Determine the (X, Y) coordinate at the center of the cell enclosing the given text.  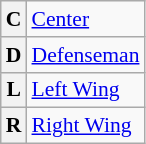
R (14, 126)
Center (85, 19)
L (14, 90)
Defenseman (85, 55)
Right Wing (85, 126)
Left Wing (85, 90)
C (14, 19)
D (14, 55)
